Provide the (X, Y) coordinate of the cell's center where the given text is located.  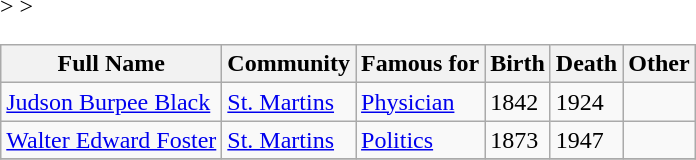
Other (659, 64)
Full Name (112, 64)
1924 (586, 102)
Politics (420, 140)
1873 (518, 140)
1842 (518, 102)
Judson Burpee Black (112, 102)
Death (586, 64)
Famous for (420, 64)
Birth (518, 64)
Walter Edward Foster (112, 140)
1947 (586, 140)
Community (289, 64)
Physician (420, 102)
